Locate the cell with the specified text and output its [X, Y] center coordinate. 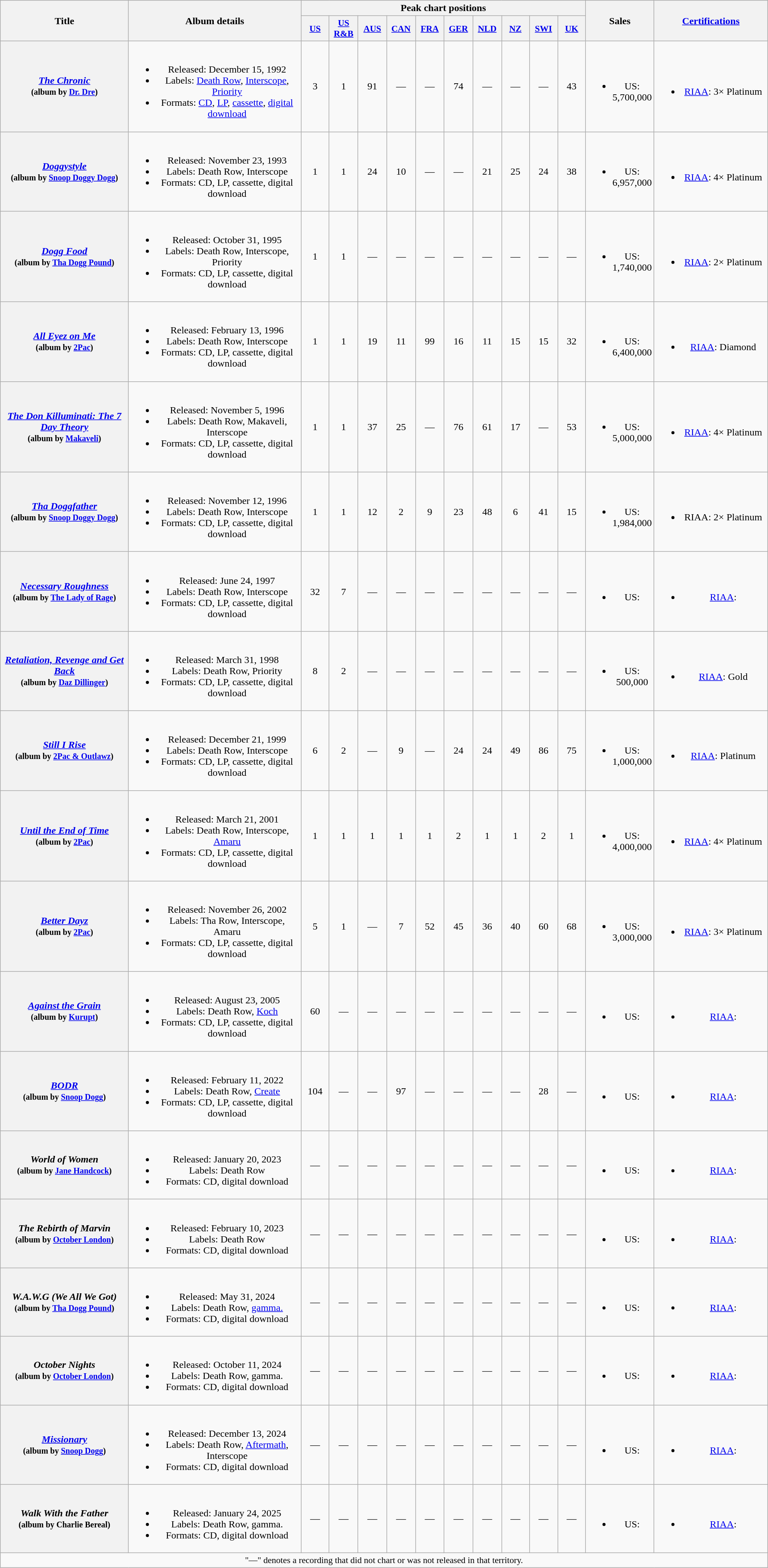
8 [315, 671]
104 [315, 1091]
41 [543, 512]
UK [571, 29]
Released: November 26, 2002Labels: Tha Row, Interscope, AmaruFormats: CD, LP, cassette, digital download [215, 927]
Released: October 11, 2024Labels: Death Row, gamma.Formats: CD, digital download [215, 1370]
28 [543, 1091]
"—" denotes a recording that did not chart or was not released in that territory. [384, 1560]
Released: November 5, 1996Labels: Death Row, Makaveli, InterscopeFormats: CD, LP, cassette, digital download [215, 426]
48 [487, 512]
Released: February 11, 2022Labels: Death Row, CreateFormats: CD, LP, cassette, digital download [215, 1091]
The Chronic(album by Dr. Dre) [65, 86]
Tha Doggfather(album by Snoop Doggy Dogg) [65, 512]
The Don Killuminati: The 7 Day Theory(album by Makaveli) [65, 426]
37 [373, 426]
Dogg Food(album by Tha Dogg Pound) [65, 257]
86 [543, 750]
3 [315, 86]
Doggystyle(album by Snoop Doggy Dogg) [65, 171]
76 [458, 426]
68 [571, 927]
43 [571, 86]
21 [487, 171]
Released: December 15, 1992Labels: Death Row, Interscope, PriorityFormats: CD, LP, cassette, digital download [215, 86]
Released: February 13, 1996Labels: Death Row, InterscopeFormats: CD, LP, cassette, digital download [215, 342]
US: 3,000,000 [619, 927]
US: 1,740,000 [619, 257]
Released: February 10, 2023Labels: Death RowFormats: CD, digital download [215, 1233]
Necessary Roughness(album by The Lady of Rage) [65, 591]
US: 500,000 [619, 671]
52 [430, 927]
GER [458, 29]
AUS [373, 29]
74 [458, 86]
Released: January 24, 2025Labels: Death Row, gamma.Formats: CD, digital download [215, 1519]
97 [401, 1091]
Released: November 23, 1993Labels: Death Row, InterscopeFormats: CD, LP, cassette, digital download [215, 171]
W.A.W.G (We All We Got)(album by Tha Dogg Pound) [65, 1302]
FRA [430, 29]
BODR(album by Snoop Dogg) [65, 1091]
61 [487, 426]
Better Dayz(album by 2Pac) [65, 927]
40 [515, 927]
16 [458, 342]
October Nights(album by October London) [65, 1370]
USR&B [343, 29]
Walk With the Father(album by Charlie Bereal) [65, 1519]
38 [571, 171]
US: 1,000,000 [619, 750]
Released: June 24, 1997Labels: Death Row, InterscopeFormats: CD, LP, cassette, digital download [215, 591]
Sales [619, 21]
53 [571, 426]
US: 4,000,000 [619, 836]
Released: November 12, 1996Labels: Death Row, InterscopeFormats: CD, LP, cassette, digital download [215, 512]
23 [458, 512]
5 [315, 927]
Title [65, 21]
49 [515, 750]
NZ [515, 29]
US: 5,000,000 [619, 426]
Released: May 31, 2024Labels: Death Row, gamma.Formats: CD, digital download [215, 1302]
Released: January 20, 2023Labels: Death RowFormats: CD, digital download [215, 1165]
Against the Grain(album by Kurupt) [65, 1012]
Released: August 23, 2005Labels: Death Row, KochFormats: CD, LP, cassette, digital download [215, 1012]
Missionary(album by Snoop Dogg) [65, 1445]
RIAA: Platinum [711, 750]
75 [571, 750]
45 [458, 927]
36 [487, 927]
US: 6,957,000 [619, 171]
World of Women(album by Jane Handcock) [65, 1165]
Released: December 13, 2024Labels: Death Row, Aftermath, InterscopeFormats: CD, digital download [215, 1445]
US [315, 29]
19 [373, 342]
Album details [215, 21]
The Rebirth of Marvin(album by October London) [65, 1233]
Released: December 21, 1999Labels: Death Row, InterscopeFormats: CD, LP, cassette, digital download [215, 750]
All Eyez on Me(album by 2Pac) [65, 342]
10 [401, 171]
99 [430, 342]
17 [515, 426]
12 [373, 512]
91 [373, 86]
Released: March 31, 1998Labels: Death Row, PriorityFormats: CD, LP, cassette, digital download [215, 671]
NLD [487, 29]
SWI [543, 29]
Until the End of Time(album by 2Pac) [65, 836]
US: 5,700,000 [619, 86]
CAN [401, 29]
RIAA: Gold [711, 671]
Still I Rise(album by 2Pac & Outlawz) [65, 750]
Certifications [711, 21]
US: 1,984,000 [619, 512]
Released: October 31, 1995Labels: Death Row, Interscope, PriorityFormats: CD, LP, cassette, digital download [215, 257]
Released: March 21, 2001Labels: Death Row, Interscope, AmaruFormats: CD, LP, cassette, digital download [215, 836]
RIAA: Diamond [711, 342]
Retaliation, Revenge and Get Back(album by Daz Dillinger) [65, 671]
Peak chart positions [443, 8]
US: 6,400,000 [619, 342]
